Find where the given text appears and provide that cell's center as (x, y) coordinate. 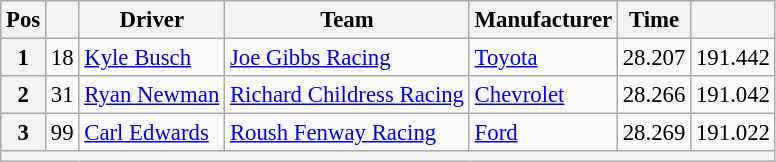
Chevrolet (543, 95)
Carl Edwards (152, 133)
Ford (543, 133)
Joe Gibbs Racing (348, 58)
28.266 (654, 95)
18 (62, 58)
Ryan Newman (152, 95)
28.269 (654, 133)
1 (24, 58)
Driver (152, 20)
191.042 (734, 95)
191.022 (734, 133)
Roush Fenway Racing (348, 133)
Time (654, 20)
Richard Childress Racing (348, 95)
191.442 (734, 58)
Kyle Busch (152, 58)
Team (348, 20)
2 (24, 95)
Toyota (543, 58)
Manufacturer (543, 20)
3 (24, 133)
31 (62, 95)
99 (62, 133)
Pos (24, 20)
28.207 (654, 58)
